Find where the given text appears and provide that cell's center as [x, y] coordinate. 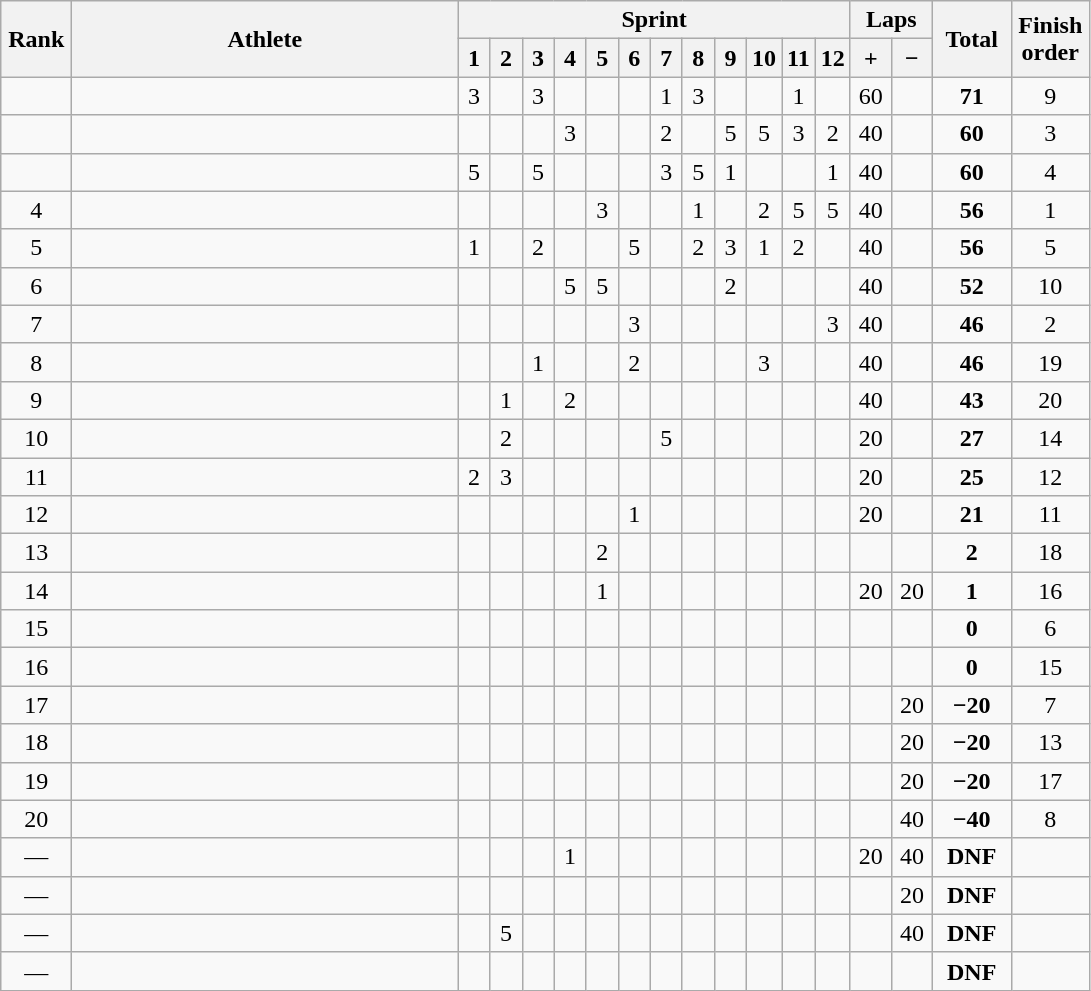
Laps [891, 20]
Sprint [654, 20]
21 [972, 515]
Finish order [1050, 39]
52 [972, 286]
Athlete [265, 39]
71 [972, 96]
Total [972, 39]
27 [972, 438]
−40 [972, 819]
43 [972, 400]
+ [870, 58]
Rank [36, 39]
25 [972, 477]
− [912, 58]
